Capture the cell that displays the provided text and extract its (x, y) central coordinate. 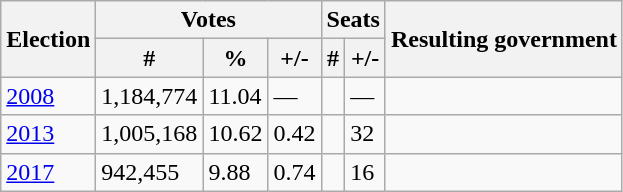
942,455 (150, 172)
2008 (48, 96)
32 (366, 134)
11.04 (236, 96)
Votes (208, 20)
0.74 (294, 172)
Election (48, 39)
10.62 (236, 134)
16 (366, 172)
Seats (353, 20)
Resulting government (504, 39)
2017 (48, 172)
1,005,168 (150, 134)
% (236, 58)
2013 (48, 134)
1,184,774 (150, 96)
0.42 (294, 134)
9.88 (236, 172)
